Extract the (X, Y) coordinate from the center of the cell holding the provided text.  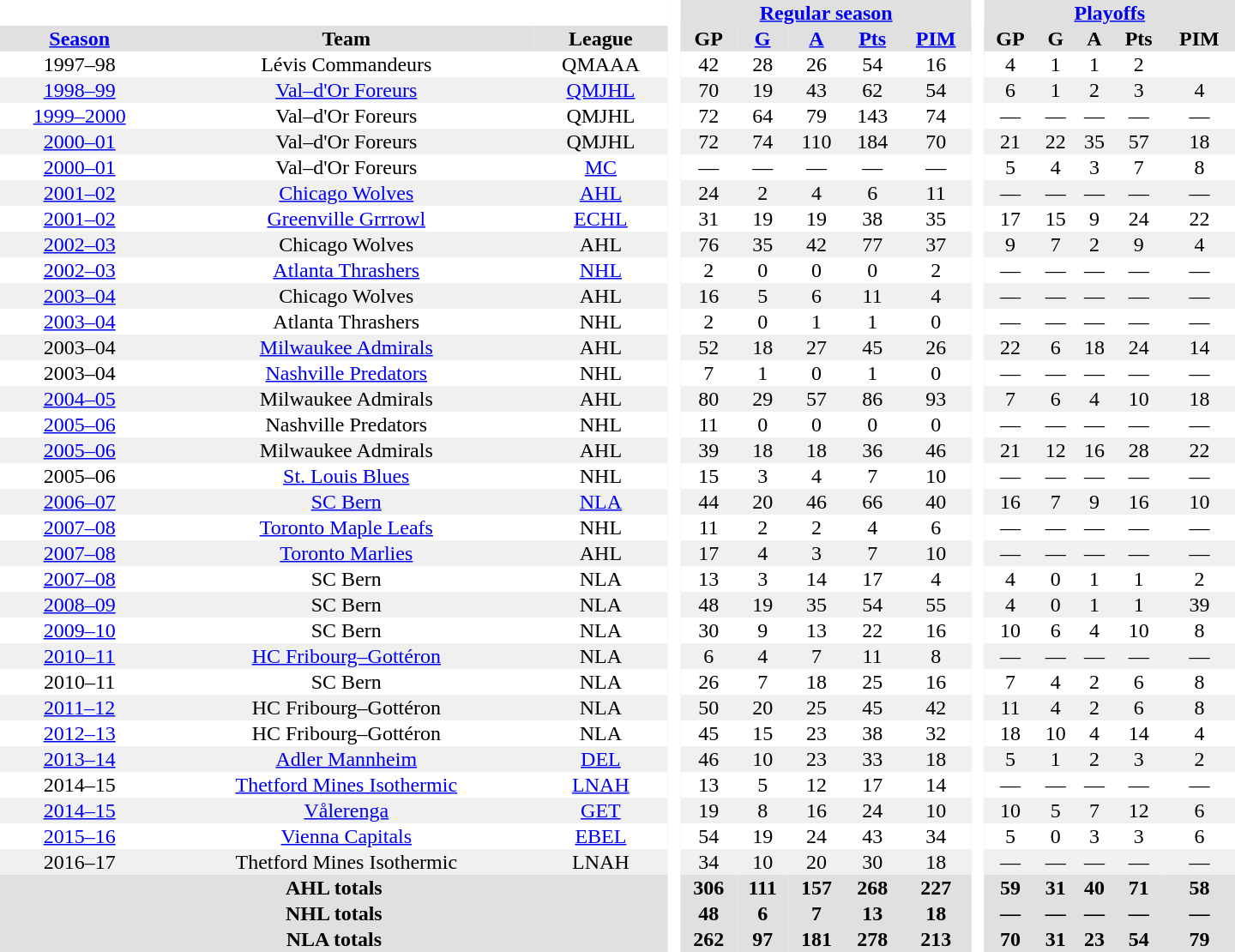
93 (937, 399)
32 (937, 733)
27 (816, 347)
2013–14 (79, 759)
Adler Mannheim (346, 759)
66 (873, 502)
2006–07 (79, 502)
80 (708, 399)
Team (346, 39)
306 (708, 888)
ECHL (600, 219)
St. Louis Blues (346, 476)
227 (937, 888)
33 (873, 759)
37 (937, 244)
181 (816, 939)
44 (708, 502)
Playoffs (1110, 13)
52 (708, 347)
EBEL (600, 836)
143 (873, 116)
GET (600, 810)
278 (873, 939)
Toronto Maple Leafs (346, 527)
1998–99 (79, 90)
86 (873, 399)
Toronto Marlies (346, 553)
110 (816, 142)
2004–05 (79, 399)
MC (600, 167)
2011–12 (79, 708)
111 (763, 888)
76 (708, 244)
QMAAA (600, 64)
36 (873, 450)
2009–10 (79, 630)
55 (937, 605)
2008–09 (79, 605)
2015–16 (79, 836)
62 (873, 90)
213 (937, 939)
262 (708, 939)
1999–2000 (79, 116)
AHL totals (334, 888)
29 (763, 399)
2016–17 (79, 862)
Season (79, 39)
58 (1199, 888)
League (600, 39)
71 (1138, 888)
59 (1010, 888)
64 (763, 116)
NLA totals (334, 939)
Lévis Commandeurs (346, 64)
Greenville Grrrowl (346, 219)
DEL (600, 759)
184 (873, 142)
Vålerenga (346, 810)
Regular season (827, 13)
Vienna Capitals (346, 836)
50 (708, 708)
97 (763, 939)
77 (873, 244)
2012–13 (79, 733)
157 (816, 888)
268 (873, 888)
1997–98 (79, 64)
NHL totals (334, 913)
